Output the (x, y) coordinate of the center of the cell containing the given text.  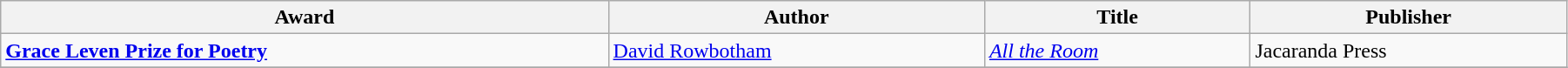
Grace Leven Prize for Poetry (305, 51)
All the Room (1117, 51)
Title (1117, 17)
Award (305, 17)
David Rowbotham (796, 51)
Jacaranda Press (1409, 51)
Publisher (1409, 17)
Author (796, 17)
